Scan for the cell matching the given text and deliver its [X, Y] coordinate at center. 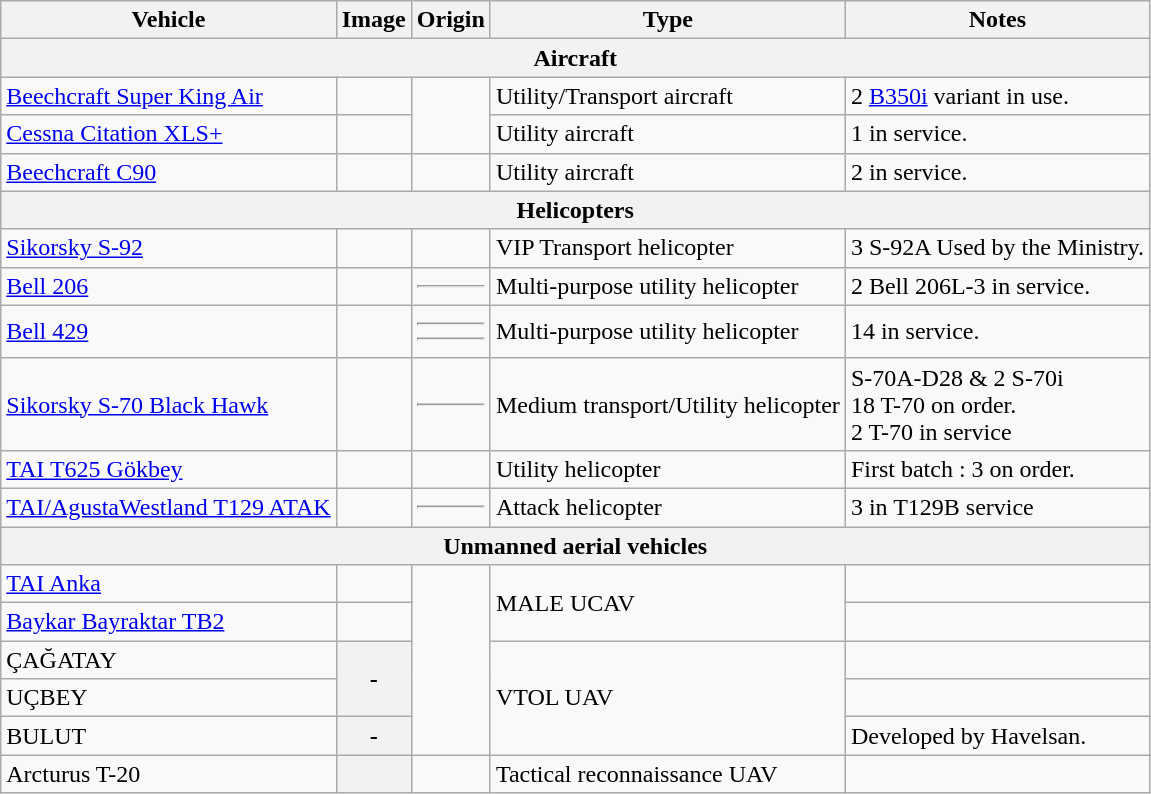
Origin [450, 20]
Unmanned aerial vehicles [576, 545]
Beechcraft C90 [168, 172]
Beechcraft Super King Air [168, 96]
2 in service. [997, 172]
Vehicle [168, 20]
First batch : 3 on order. [997, 469]
Sikorsky S-70 Black Hawk [168, 404]
2 Bell 206L-3 in service. [997, 286]
VTOL UAV [668, 698]
Aircraft [576, 58]
VIP Transport helicopter [668, 248]
14 in service. [997, 332]
TAI T625 Gökbey [168, 469]
TAI/AgustaWestland T129 ATAK [168, 507]
Developed by Havelsan. [997, 736]
Cessna Citation XLS+ [168, 134]
Sikorsky S-92 [168, 248]
3 in T129B service [997, 507]
MALE UCAV [668, 603]
Bell 206 [168, 286]
Type [668, 20]
Medium transport/Utility helicopter [668, 404]
TAI Anka [168, 584]
3 S-92A Used by the Ministry. [997, 248]
Tactical reconnaissance UAV [668, 774]
1 in service. [997, 134]
Attack helicopter [668, 507]
Image [374, 20]
Helicopters [576, 210]
S-70A-D28 & 2 S-70i18 T-70 on order.2 T-70 in service [997, 404]
Bell 429 [168, 332]
Utility/Transport aircraft [668, 96]
BULUT [168, 736]
ÇAĞATAY [168, 660]
UÇBEY [168, 698]
2 B350i variant in use. [997, 96]
Notes [997, 20]
Arcturus T-20 [168, 774]
Utility helicopter [668, 469]
Baykar Bayraktar TB2 [168, 622]
